Scan for the cell matching the given text and deliver its (X, Y) coordinate at center. 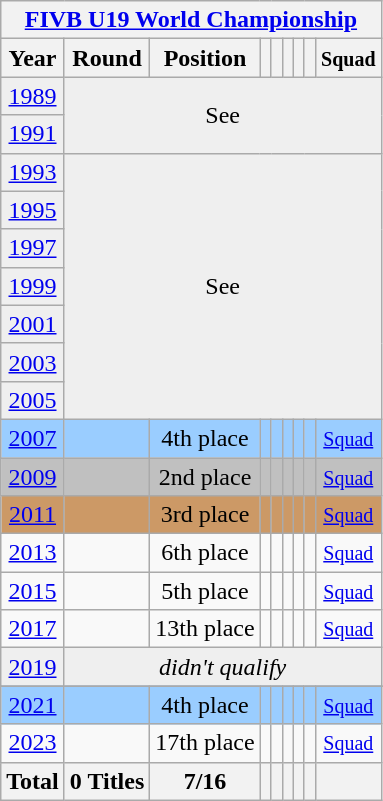
7/16 (205, 781)
1989 (33, 96)
didn't qualify (222, 667)
Position (205, 58)
0 Titles (107, 781)
2nd place (205, 477)
1991 (33, 134)
2007 (33, 438)
6th place (205, 553)
Total (33, 781)
2023 (33, 743)
2001 (33, 324)
2021 (33, 705)
13th place (205, 629)
5th place (205, 591)
Round (107, 58)
2015 (33, 591)
2019 (33, 667)
1999 (33, 286)
1995 (33, 210)
3rd place (205, 515)
Year (33, 58)
2005 (33, 400)
2017 (33, 629)
2009 (33, 477)
17th place (205, 743)
2013 (33, 553)
1997 (33, 248)
FIVB U19 World Championship (191, 20)
1993 (33, 172)
2011 (33, 515)
2003 (33, 362)
